For the text-containing cell, return its midpoint in [X, Y] coordinate format. 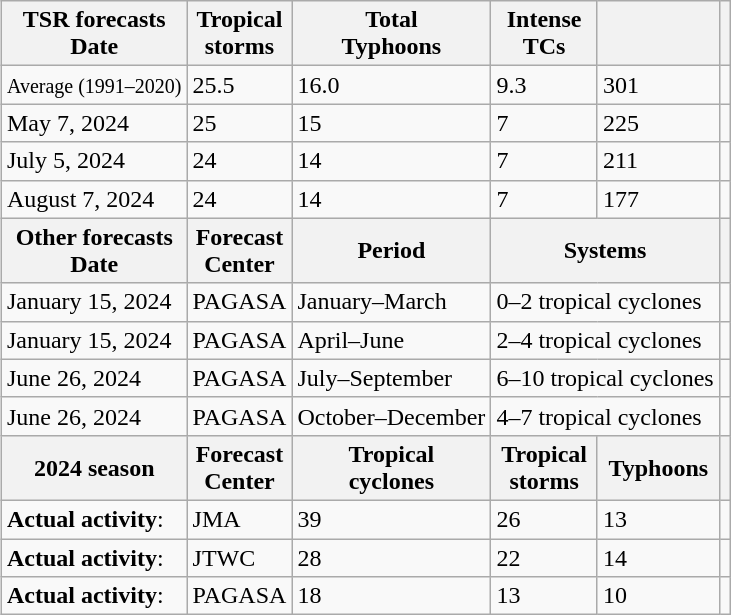
10 [658, 596]
Tropicalcyclones [392, 468]
July 5, 2024 [94, 161]
177 [658, 199]
TotalTyphoons [392, 34]
4–7 tropical cyclones [605, 416]
0–2 tropical cyclones [605, 302]
211 [658, 161]
Typhoons [658, 468]
2024 season [94, 468]
18 [392, 596]
28 [392, 557]
April–June [392, 340]
6–10 tropical cyclones [605, 378]
2–4 tropical cyclones [605, 340]
22 [544, 557]
39 [392, 519]
Average (1991–2020) [94, 85]
JTWC [240, 557]
25 [240, 123]
26 [544, 519]
16.0 [392, 85]
January–March [392, 302]
Period [392, 250]
301 [658, 85]
225 [658, 123]
15 [392, 123]
9.3 [544, 85]
IntenseTCs [544, 34]
Other forecastsDate [94, 250]
May 7, 2024 [94, 123]
JMA [240, 519]
25.5 [240, 85]
October–December [392, 416]
August 7, 2024 [94, 199]
July–September [392, 378]
TSR forecastsDate [94, 34]
Systems [605, 250]
